Determine the (x, y) coordinate at the center of the cell enclosing the given text.  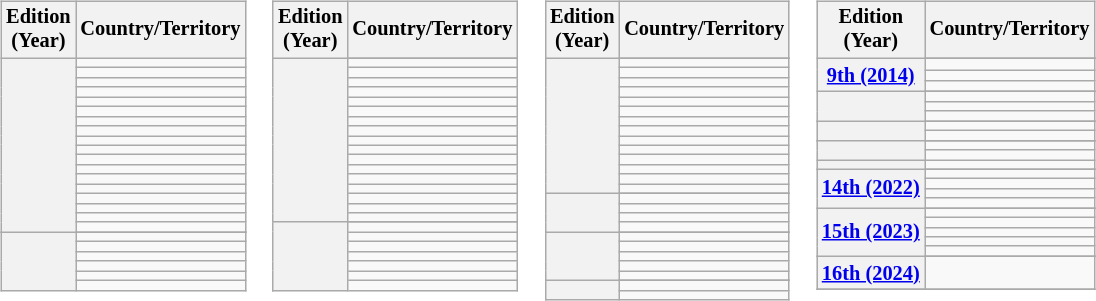
14th (2022) (871, 188)
16th (2024) (871, 273)
9th (2014) (871, 75)
15th (2023) (871, 232)
